Pinpoint the cell where the given text exists, returning its [X, Y] midpoint coordinate. 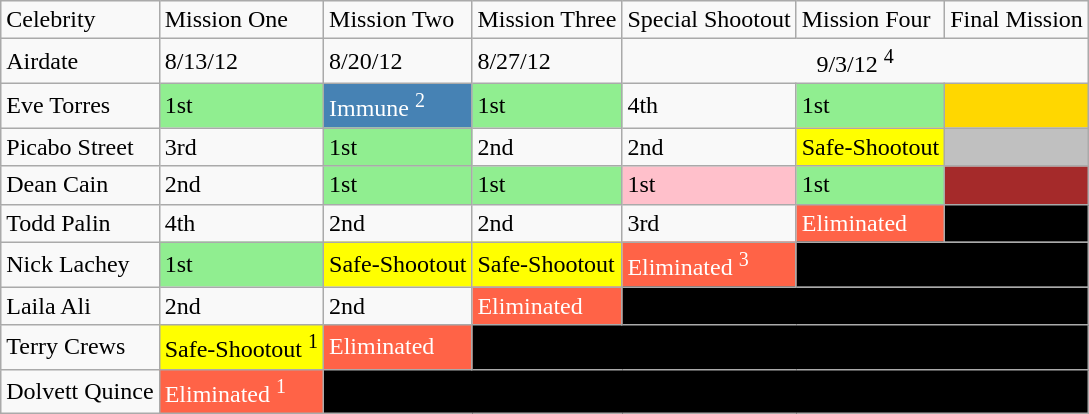
Mission One [241, 20]
Safe-Shootout 1 [241, 348]
Eve Torres [80, 106]
Mission Two [398, 20]
Nick Lachey [80, 264]
Dean Cain [80, 185]
Terry Crews [80, 348]
Eliminated 1 [241, 392]
8/20/12 [398, 62]
Airdate [80, 62]
Eliminated 3 [709, 264]
8/13/12 [241, 62]
Mission Four [870, 20]
Picabo Street [80, 147]
9/3/12 4 [856, 62]
Dolvett Quince [80, 392]
Todd Palin [80, 223]
8/27/12 [547, 62]
Special Shootout [709, 20]
Final Mission [1017, 20]
Celebrity [80, 20]
Immune 2 [398, 106]
Laila Ali [80, 306]
Mission Three [547, 20]
